Scan for the cell matching the given text and deliver its [x, y] coordinate at center. 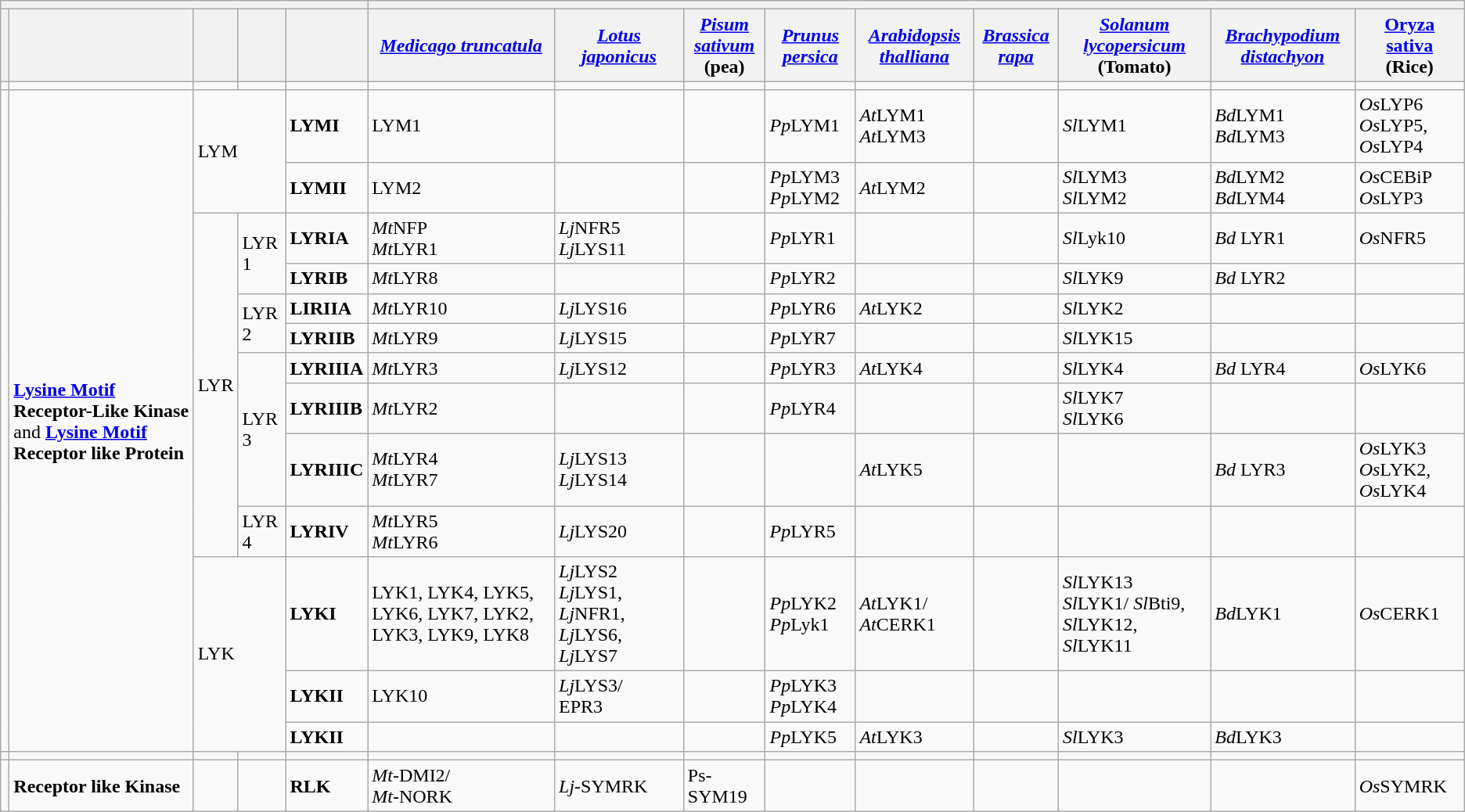
SlLYK15 [1134, 338]
LYM1 [462, 126]
PpLYR7 [811, 338]
AtLYK3 [914, 737]
LYR 1 [261, 253]
MtLYR3 [462, 368]
LYK [239, 654]
Bd LYR2 [1283, 278]
SlLYM3SlLYM2 [1134, 188]
LjNFR5LjLYS11 [620, 238]
LYRIB [327, 278]
LIRIIA [327, 308]
PpLYR4 [811, 408]
LYM2 [462, 188]
PpLYK5 [811, 737]
SlLYK13SlLYK1/ SlBti9, SlLYK12, SlLYK11 [1134, 614]
PpLYR6 [811, 308]
MtLYR8 [462, 278]
MtLYR5MtLYR6 [462, 530]
OsCEBiPOsLYP3 [1409, 188]
LjLYS16 [620, 308]
SlLYK2 [1134, 308]
OsLYK6 [1409, 368]
AtLYK4 [914, 368]
LYM [239, 152]
LjLYS20 [620, 530]
PpLYR2 [811, 278]
SlLYM1 [1134, 126]
AtLYK2 [914, 308]
LYR 3 [261, 429]
OsCERK1 [1409, 614]
Brachypodium distachyon [1283, 45]
SlLyk10 [1134, 238]
Prunus persica [811, 45]
LYR [216, 385]
LYRIIIA [327, 368]
Solanum lycopersicum(Tomato) [1134, 45]
SlLYK4 [1134, 368]
SlLYK7SlLYK6 [1134, 408]
LYRIA [327, 238]
MtLYR9 [462, 338]
AtLYM1AtLYM3 [914, 126]
LYRIIIB [327, 408]
Oryza sativa(Rice) [1409, 45]
Pisum sativum(pea) [725, 45]
PpLYM1 [811, 126]
LYK1, LYK4, LYK5, LYK6, LYK7, LYK2, LYK3, LYK9, LYK8 [462, 614]
LYK10 [462, 696]
SlLYK9 [1134, 278]
MtLYR4MtLYR7 [462, 469]
OsLYK3OsLYK2, OsLYK4 [1409, 469]
MtLYR10 [462, 308]
AtLYK1/AtCERK1 [914, 614]
PpLYM3PpLYM2 [811, 188]
LYRIIB [327, 338]
LjLYS3/EPR3 [620, 696]
SlLYK3 [1134, 737]
PpLYR3 [811, 368]
Bd LYR3 [1283, 469]
Medicago truncatula [462, 45]
Lotus japonicus [620, 45]
Brassica rapa [1016, 45]
AtLYM2 [914, 188]
LjLYS2LjLYS1, LjNFR1, LjLYS6, LjLYS7 [620, 614]
MtNFPMtLYR1 [462, 238]
PpLYK3PpLYK4 [811, 696]
Lj-SYMRK [620, 785]
AtLYK5 [914, 469]
Bd LYR4 [1283, 368]
LYKI [327, 614]
LjLYS15 [620, 338]
Bd LYR1 [1283, 238]
LjLYS12 [620, 368]
BdLYK3 [1283, 737]
OsSYMRK [1409, 785]
BdLYM1BdLYM3 [1283, 126]
LjLYS13LjLYS14 [620, 469]
LYMI [327, 126]
Ps-SYM19 [725, 785]
PpLYR1 [811, 238]
PpLYR5 [811, 530]
OsLYP6OsLYP5, OsLYP4 [1409, 126]
LYR 4 [261, 530]
OsNFR5 [1409, 238]
Receptor like Kinase [102, 785]
LYMII [327, 188]
MtLYR2 [462, 408]
LYR 2 [261, 323]
LYRIV [327, 530]
PpLYK2PpLyk1 [811, 614]
Lysine MotifReceptor-Like Kinase and Lysine Motif Receptor like Protein [102, 421]
BdLYM2BdLYM4 [1283, 188]
BdLYK1 [1283, 614]
LYRIIIC [327, 469]
Mt-DMI2/Mt-NORK [462, 785]
Arabidopsis thalliana [914, 45]
RLK [327, 785]
